Scan for the cell matching the given text and deliver its [X, Y] coordinate at center. 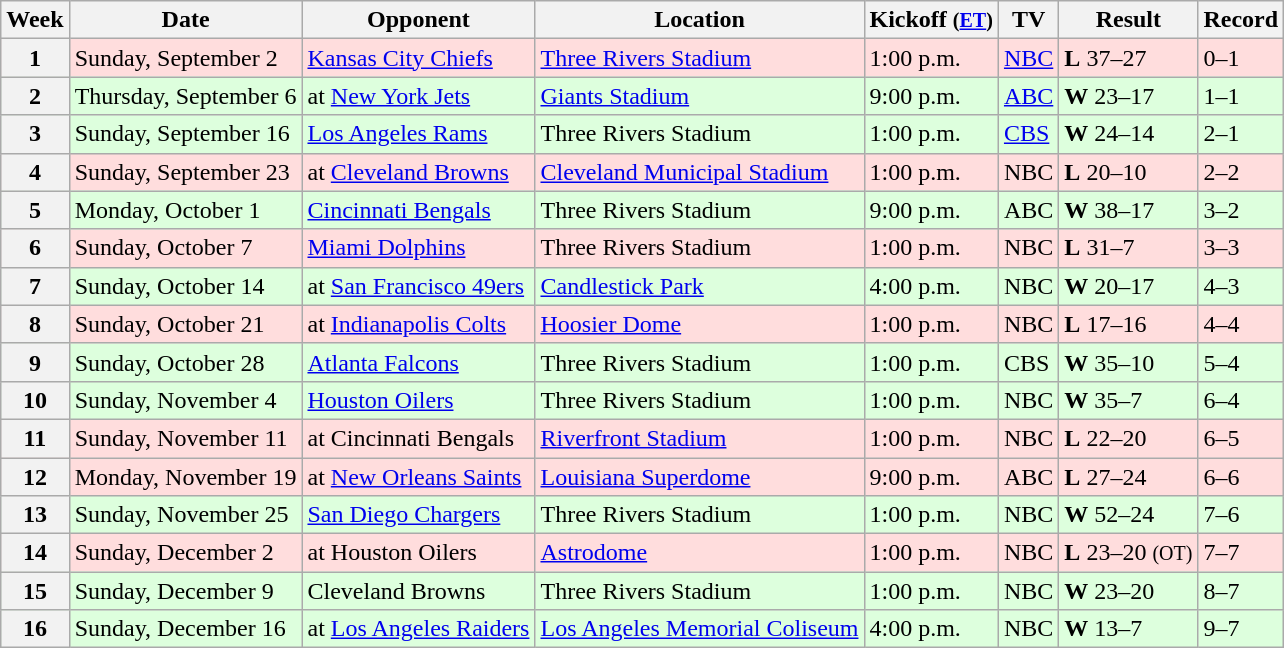
4–3 [1241, 286]
8–7 [1241, 591]
Sunday, September 23 [186, 172]
Sunday, December 9 [186, 591]
W 38–17 [1128, 210]
Sunday, October 21 [186, 324]
Sunday, November 4 [186, 400]
L 22–20 [1128, 438]
5–4 [1241, 362]
Cincinnati Bengals [418, 210]
16 [35, 629]
3–2 [1241, 210]
Atlanta Falcons [418, 362]
6–5 [1241, 438]
15 [35, 591]
2–1 [1241, 134]
W 35–7 [1128, 400]
Result [1128, 20]
Kansas City Chiefs [418, 58]
Sunday, December 2 [186, 553]
2 [35, 96]
Thursday, September 6 [186, 96]
2–2 [1241, 172]
W 35–10 [1128, 362]
5 [35, 210]
Date [186, 20]
4–4 [1241, 324]
TV [1028, 20]
W 23–17 [1128, 96]
13 [35, 515]
Sunday, October 14 [186, 286]
Miami Dolphins [418, 248]
7–6 [1241, 515]
Louisiana Superdome [700, 477]
3–3 [1241, 248]
L 27–24 [1128, 477]
W 24–14 [1128, 134]
Astrodome [700, 553]
at Los Angeles Raiders [418, 629]
11 [35, 438]
L 31–7 [1128, 248]
Los Angeles Rams [418, 134]
Houston Oilers [418, 400]
Monday, November 19 [186, 477]
Location [700, 20]
L 20–10 [1128, 172]
9 [35, 362]
Sunday, November 11 [186, 438]
6 [35, 248]
at San Francisco 49ers [418, 286]
Monday, October 1 [186, 210]
L 37–27 [1128, 58]
Sunday, December 16 [186, 629]
10 [35, 400]
Sunday, October 7 [186, 248]
at Cincinnati Bengals [418, 438]
L 23–20 (OT) [1128, 553]
at Houston Oilers [418, 553]
W 13–7 [1128, 629]
1–1 [1241, 96]
W 52–24 [1128, 515]
4 [35, 172]
Candlestick Park [700, 286]
Kickoff (ET) [931, 20]
at New Orleans Saints [418, 477]
San Diego Chargers [418, 515]
at Indianapolis Colts [418, 324]
12 [35, 477]
Cleveland Browns [418, 591]
Sunday, October 28 [186, 362]
14 [35, 553]
Sunday, September 16 [186, 134]
at New York Jets [418, 96]
L 17–16 [1128, 324]
Riverfront Stadium [700, 438]
at Cleveland Browns [418, 172]
W 20–17 [1128, 286]
0–1 [1241, 58]
Giants Stadium [700, 96]
Hoosier Dome [700, 324]
W 23–20 [1128, 591]
1 [35, 58]
8 [35, 324]
Los Angeles Memorial Coliseum [700, 629]
6–6 [1241, 477]
Opponent [418, 20]
7–7 [1241, 553]
Cleveland Municipal Stadium [700, 172]
Record [1241, 20]
6–4 [1241, 400]
7 [35, 286]
9–7 [1241, 629]
Week [35, 20]
Sunday, November 25 [186, 515]
Sunday, September 2 [186, 58]
3 [35, 134]
